Locate the cell with the specified text and output its (x, y) center coordinate. 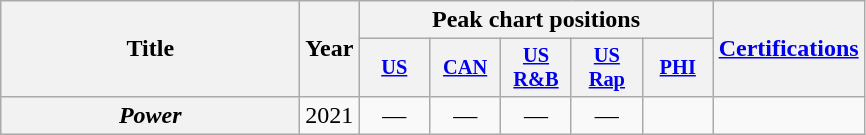
Peak chart positions (536, 20)
US (394, 68)
CAN (466, 68)
USRap (606, 68)
2021 (330, 115)
Title (150, 49)
Certifications (788, 49)
Year (330, 49)
Power (150, 115)
PHI (678, 68)
USR&B (536, 68)
